Provide the (x, y) coordinate of the cell's center where the given text is located.  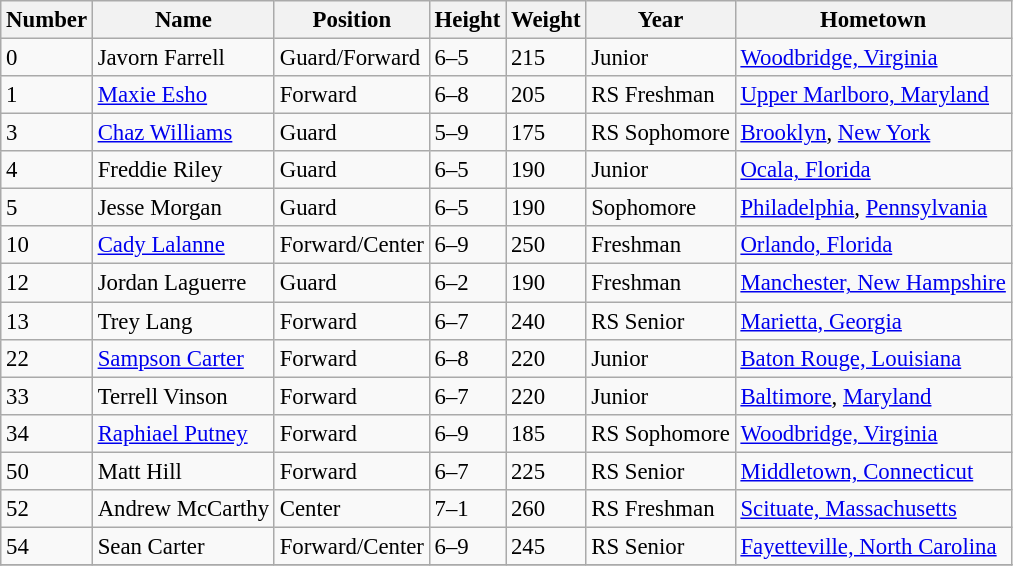
Brooklyn, New York (873, 133)
Matt Hill (183, 471)
33 (47, 396)
Jordan Laguerre (183, 283)
185 (546, 433)
54 (47, 546)
Guard/Forward (352, 58)
Orlando, Florida (873, 245)
Number (47, 20)
205 (546, 95)
Manchester, New Hampshire (873, 283)
Name (183, 20)
6–2 (467, 283)
Freddie Riley (183, 170)
Center (352, 509)
12 (47, 283)
Height (467, 20)
Sean Carter (183, 546)
Terrell Vinson (183, 396)
Andrew McCarthy (183, 509)
22 (47, 358)
260 (546, 509)
34 (47, 433)
225 (546, 471)
Philadelphia, Pennsylvania (873, 208)
Trey Lang (183, 321)
Baltimore, Maryland (873, 396)
Scituate, Massachusetts (873, 509)
250 (546, 245)
Sophomore (660, 208)
Year (660, 20)
240 (546, 321)
4 (47, 170)
7–1 (467, 509)
5 (47, 208)
Baton Rouge, Louisiana (873, 358)
Ocala, Florida (873, 170)
Upper Marlboro, Maryland (873, 95)
215 (546, 58)
Maxie Esho (183, 95)
3 (47, 133)
13 (47, 321)
50 (47, 471)
Position (352, 20)
Javorn Farrell (183, 58)
Hometown (873, 20)
Middletown, Connecticut (873, 471)
Jesse Morgan (183, 208)
Fayetteville, North Carolina (873, 546)
Chaz Williams (183, 133)
Raphiael Putney (183, 433)
Weight (546, 20)
52 (47, 509)
175 (546, 133)
Marietta, Georgia (873, 321)
1 (47, 95)
5–9 (467, 133)
Sampson Carter (183, 358)
10 (47, 245)
0 (47, 58)
Cady Lalanne (183, 245)
245 (546, 546)
